Detect which cell encompasses the target text, then output its [X, Y] center coordinate. 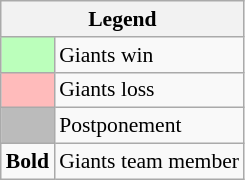
Legend [122, 19]
Giants loss [149, 90]
Giants team member [149, 162]
Giants win [149, 55]
Postponement [149, 126]
Bold [28, 162]
